Extract the [x, y] coordinate from the center of the cell holding the provided text.  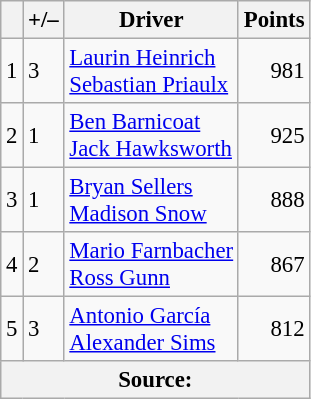
Ben Barnicoat Jack Hawksworth [151, 136]
Laurin Heinrich Sebastian Priaulx [151, 72]
888 [274, 200]
Driver [151, 20]
925 [274, 136]
Points [274, 20]
4 [12, 264]
5 [12, 330]
867 [274, 264]
981 [274, 72]
812 [274, 330]
Antonio García Alexander Sims [151, 330]
Bryan Sellers Madison Snow [151, 200]
+/– [44, 20]
Mario Farnbacher Ross Gunn [151, 264]
